Return the (x, y) coordinate for the center point of the cell that contains the specified text.  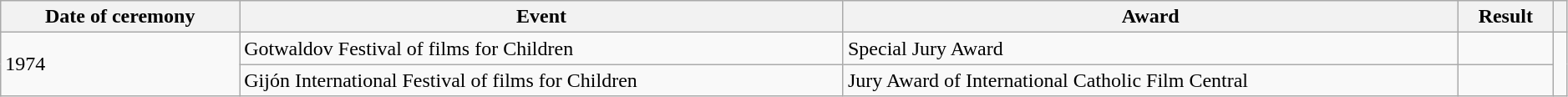
Event (541, 17)
1974 (120, 64)
Jury Award of International Catholic Film Central (1149, 80)
Award (1149, 17)
Result (1505, 17)
Gotwaldov Festival of films for Children (541, 48)
Gijón International Festival of films for Children (541, 80)
Special Jury Award (1149, 48)
Date of ceremony (120, 17)
